Detect which cell encompasses the target text, then output its (X, Y) center coordinate. 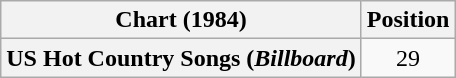
US Hot Country Songs (Billboard) (181, 58)
29 (408, 58)
Position (408, 20)
Chart (1984) (181, 20)
